Return the (x, y) coordinate for the center point of the cell that contains the specified text.  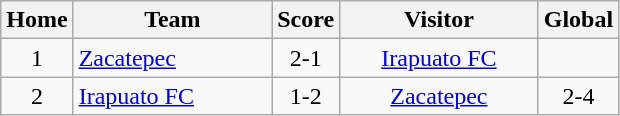
Visitor (440, 20)
2 (37, 96)
Global (578, 20)
2-4 (578, 96)
2-1 (306, 58)
Home (37, 20)
Team (172, 20)
Score (306, 20)
1-2 (306, 96)
1 (37, 58)
